Detect which cell encompasses the target text, then output its (X, Y) center coordinate. 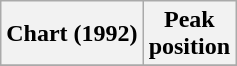
Peakposition (189, 34)
Chart (1992) (72, 34)
